Locate the cell with the specified text and output its (x, y) center coordinate. 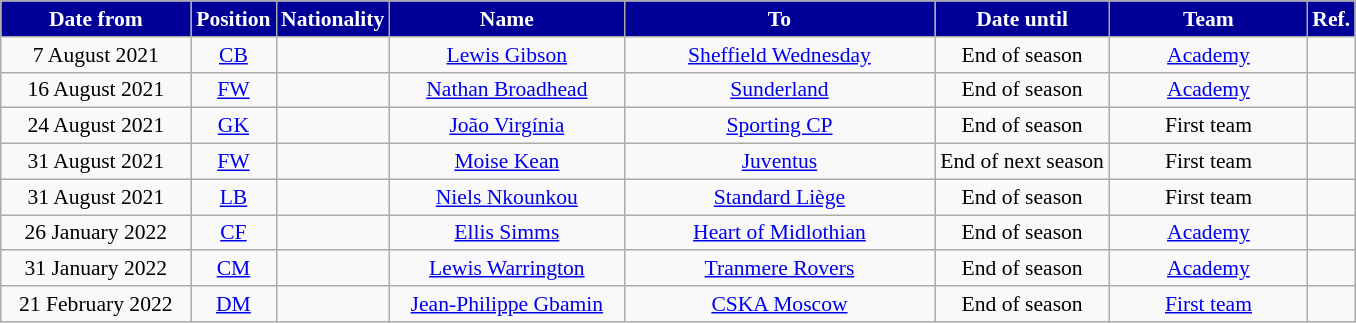
Lewis Gibson (506, 55)
CB (234, 55)
LB (234, 197)
João Virgínia (506, 126)
End of next season (1022, 162)
Date from (96, 19)
Team (1209, 19)
CSKA Moscow (779, 304)
Position (234, 19)
Date until (1022, 19)
Heart of Midlothian (779, 233)
CF (234, 233)
Sheffield Wednesday (779, 55)
Sunderland (779, 90)
Lewis Warrington (506, 269)
Moise Kean (506, 162)
Name (506, 19)
DM (234, 304)
16 August 2021 (96, 90)
Jean-Philippe Gbamin (506, 304)
7 August 2021 (96, 55)
Tranmere Rovers (779, 269)
24 August 2021 (96, 126)
Standard Liège (779, 197)
Niels Nkounkou (506, 197)
Juventus (779, 162)
Nationality (332, 19)
GK (234, 126)
Ellis Simms (506, 233)
31 January 2022 (96, 269)
26 January 2022 (96, 233)
21 February 2022 (96, 304)
To (779, 19)
Ref. (1331, 19)
Sporting CP (779, 126)
Nathan Broadhead (506, 90)
CM (234, 269)
